Search for the cell housing the specified text and yield its (X, Y) center coordinate. 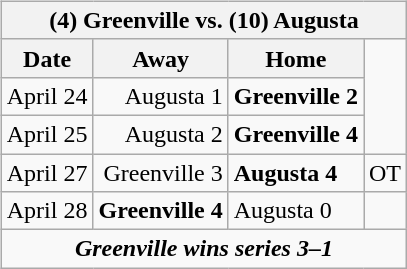
Home (296, 58)
Date (47, 58)
Greenville 3 (160, 173)
Away (160, 58)
Greenville wins series 3–1 (204, 249)
Augusta 2 (160, 134)
(4) Greenville vs. (10) Augusta (204, 20)
Greenville 2 (296, 96)
April 25 (47, 134)
April 28 (47, 211)
Augusta 0 (296, 211)
April 27 (47, 173)
OT (386, 173)
Augusta 4 (296, 173)
Augusta 1 (160, 96)
April 24 (47, 96)
